Extract the (X, Y) coordinate from the center of the cell holding the provided text.  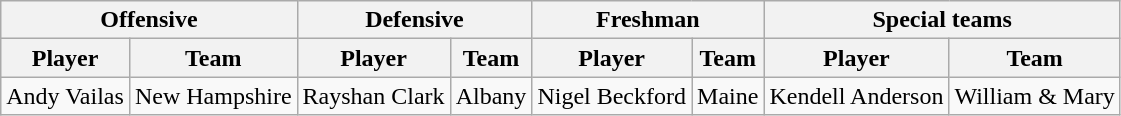
Defensive (414, 20)
Andy Vailas (66, 96)
Freshman (648, 20)
New Hampshire (213, 96)
Special teams (942, 20)
Kendell Anderson (856, 96)
Albany (491, 96)
Offensive (149, 20)
William & Mary (1034, 96)
Nigel Beckford (612, 96)
Maine (728, 96)
Rayshan Clark (374, 96)
